Find where the given text appears and provide that cell's center as (x, y) coordinate. 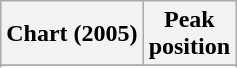
Peakposition (189, 34)
Chart (2005) (72, 34)
